Provide the [X, Y] coordinate of the cell's center where the given text is located.  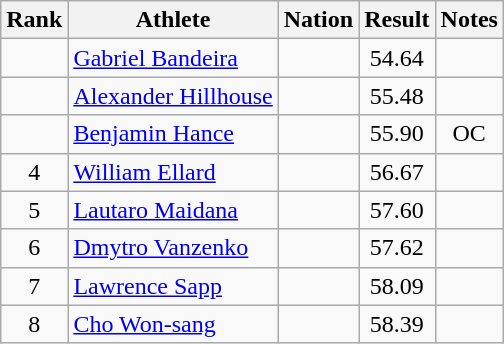
Gabriel Bandeira [173, 58]
55.48 [397, 96]
Athlete [173, 20]
7 [34, 286]
William Ellard [173, 172]
Result [397, 20]
Nation [318, 20]
57.60 [397, 210]
57.62 [397, 248]
58.39 [397, 324]
8 [34, 324]
6 [34, 248]
Lautaro Maidana [173, 210]
Notes [469, 20]
55.90 [397, 134]
Benjamin Hance [173, 134]
Alexander Hillhouse [173, 96]
56.67 [397, 172]
58.09 [397, 286]
5 [34, 210]
Cho Won-sang [173, 324]
Dmytro Vanzenko [173, 248]
Lawrence Sapp [173, 286]
54.64 [397, 58]
OC [469, 134]
4 [34, 172]
Rank [34, 20]
